Determine the [x, y] coordinate at the center of the cell enclosing the given text.  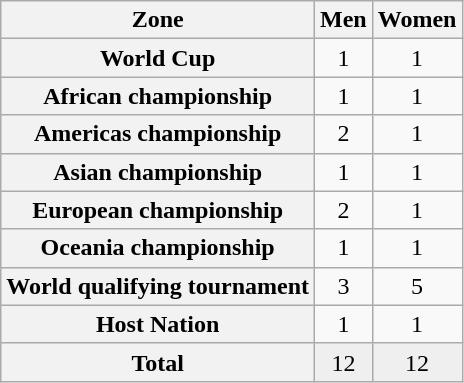
Host Nation [158, 324]
Men [344, 20]
World Cup [158, 58]
3 [344, 286]
European championship [158, 210]
Women [417, 20]
5 [417, 286]
Total [158, 362]
Americas championship [158, 134]
Zone [158, 20]
Asian championship [158, 172]
African championship [158, 96]
Oceania championship [158, 248]
World qualifying tournament [158, 286]
